Scan for the cell matching the given text and deliver its [x, y] coordinate at center. 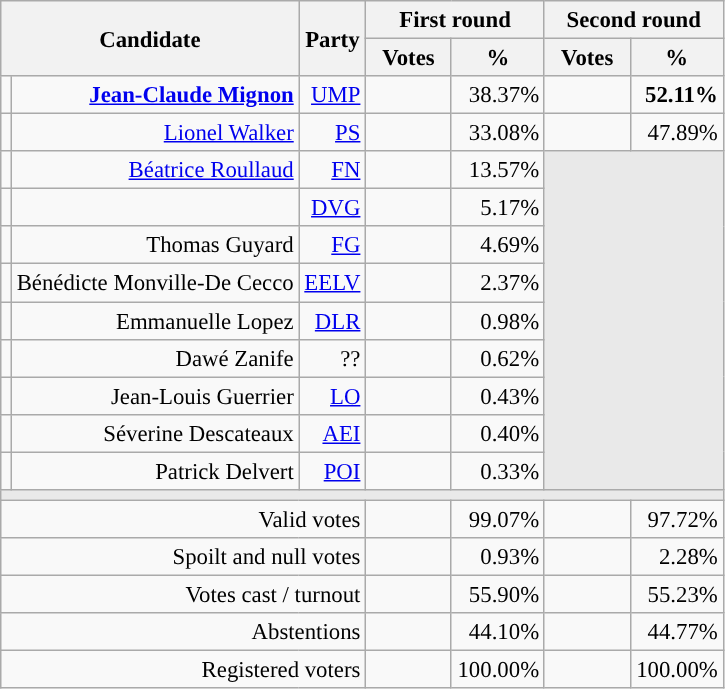
FG [332, 245]
0.33% [498, 471]
Thomas Guyard [155, 245]
DVG [332, 208]
Valid votes [184, 519]
Jean-Louis Guerrier [155, 396]
Registered voters [184, 670]
POI [332, 471]
AEI [332, 433]
LO [332, 396]
Dawé Zanife [155, 358]
33.08% [498, 133]
DLR [332, 321]
Spoilt and null votes [184, 557]
Emmanuelle Lopez [155, 321]
0.40% [498, 433]
Jean-Claude Mignon [155, 95]
44.10% [498, 632]
44.77% [676, 632]
Lionel Walker [155, 133]
?? [332, 358]
First round [456, 20]
0.98% [498, 321]
55.90% [498, 594]
2.37% [498, 283]
2.28% [676, 557]
Votes cast / turnout [184, 594]
13.57% [498, 170]
Béatrice Roullaud [155, 170]
FN [332, 170]
UMP [332, 95]
Candidate [150, 38]
EELV [332, 283]
Abstentions [184, 632]
Party [332, 38]
55.23% [676, 594]
Second round [634, 20]
0.62% [498, 358]
38.37% [498, 95]
PS [332, 133]
52.11% [676, 95]
5.17% [498, 208]
4.69% [498, 245]
Patrick Delvert [155, 471]
Séverine Descateaux [155, 433]
99.07% [498, 519]
0.43% [498, 396]
0.93% [498, 557]
Bénédicte Monville-De Cecco [155, 283]
97.72% [676, 519]
47.89% [676, 133]
